Capture the cell that displays the provided text and extract its (X, Y) central coordinate. 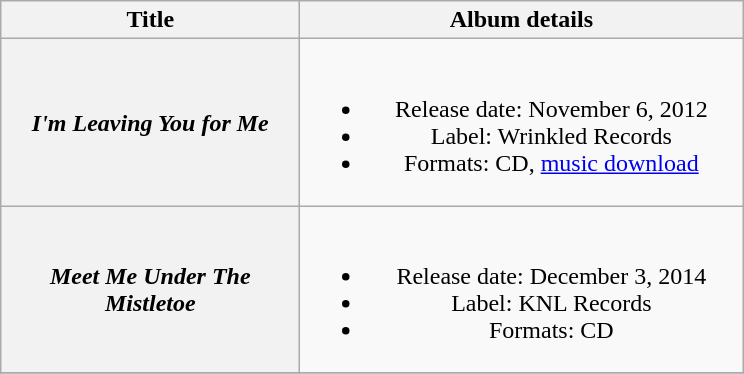
Release date: November 6, 2012Label: Wrinkled RecordsFormats: CD, music download (522, 122)
Release date: December 3, 2014Label: KNL RecordsFormats: CD (522, 290)
Meet Me Under The Mistletoe (150, 290)
Title (150, 20)
Album details (522, 20)
I'm Leaving You for Me (150, 122)
